Extract the [X, Y] coordinate from the center of the cell holding the provided text.  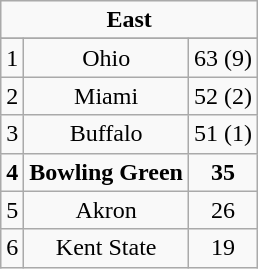
5 [12, 210]
3 [12, 134]
East [130, 20]
6 [12, 248]
19 [222, 248]
63 (9) [222, 58]
Buffalo [106, 134]
Ohio [106, 58]
Akron [106, 210]
Miami [106, 96]
52 (2) [222, 96]
26 [222, 210]
35 [222, 172]
2 [12, 96]
51 (1) [222, 134]
Bowling Green [106, 172]
Kent State [106, 248]
1 [12, 58]
4 [12, 172]
